Determine the [X, Y] coordinate at the center of the cell enclosing the given text.  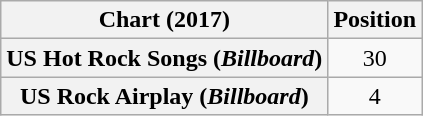
Position [375, 20]
4 [375, 96]
US Hot Rock Songs (Billboard) [164, 58]
US Rock Airplay (Billboard) [164, 96]
30 [375, 58]
Chart (2017) [164, 20]
